Locate the cell with the specified text and output its (x, y) center coordinate. 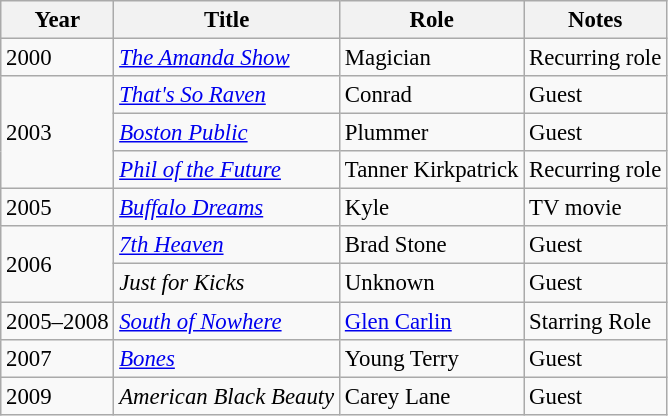
Tanner Kirkpatrick (432, 170)
7th Heaven (227, 245)
Carey Lane (432, 396)
Plummer (432, 133)
The Amanda Show (227, 58)
Starring Role (596, 321)
Brad Stone (432, 245)
Role (432, 20)
Kyle (432, 208)
Bones (227, 358)
2003 (58, 132)
American Black Beauty (227, 396)
Young Terry (432, 358)
Phil of the Future (227, 170)
Unknown (432, 283)
That's So Raven (227, 95)
2009 (58, 396)
2007 (58, 358)
2005–2008 (58, 321)
2006 (58, 264)
2005 (58, 208)
Conrad (432, 95)
Just for Kicks (227, 283)
Magician (432, 58)
Title (227, 20)
Year (58, 20)
2000 (58, 58)
Glen Carlin (432, 321)
Buffalo Dreams (227, 208)
TV movie (596, 208)
South of Nowhere (227, 321)
Notes (596, 20)
Boston Public (227, 133)
